Determine the [x, y] coordinate at the center of the cell enclosing the given text.  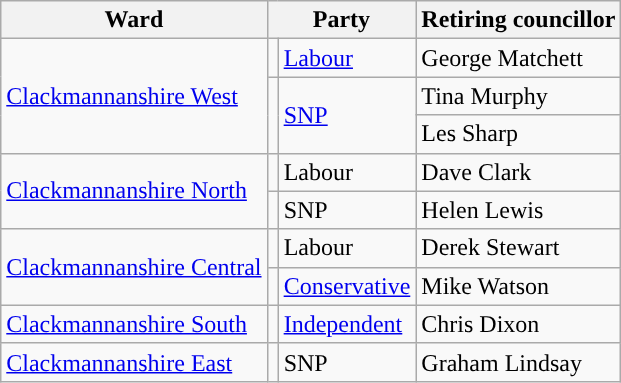
Tina Murphy [518, 96]
Independent [347, 324]
Clackmannanshire North [134, 191]
Clackmannanshire West [134, 96]
Graham Lindsay [518, 362]
Clackmannanshire South [134, 324]
Chris Dixon [518, 324]
Clackmannanshire Central [134, 267]
George Matchett [518, 58]
Derek Stewart [518, 248]
Clackmannanshire East [134, 362]
Conservative [347, 286]
Les Sharp [518, 134]
Helen Lewis [518, 210]
Dave Clark [518, 172]
Ward [134, 20]
Party [342, 20]
Retiring councillor [518, 20]
Mike Watson [518, 286]
